Return the (X, Y) coordinate for the center point of the cell that contains the specified text.  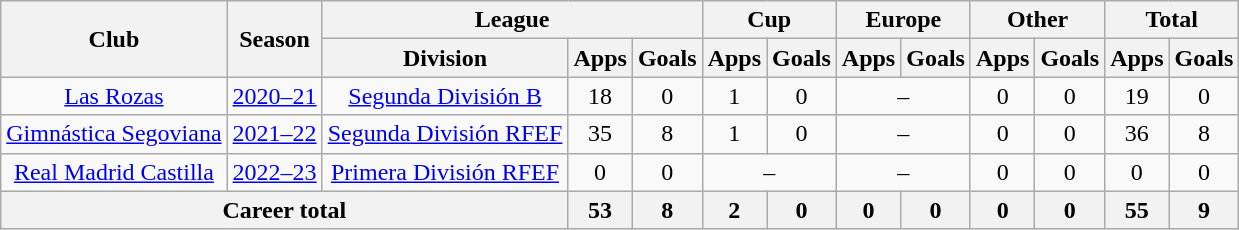
Season (274, 39)
35 (600, 134)
Europe (903, 20)
Total (1172, 20)
Segunda División RFEF (445, 134)
2020–21 (274, 96)
Gimnástica Segoviana (114, 134)
League (512, 20)
19 (1137, 96)
2022–23 (274, 172)
Real Madrid Castilla (114, 172)
53 (600, 210)
Club (114, 39)
18 (600, 96)
2021–22 (274, 134)
9 (1204, 210)
Cup (769, 20)
Division (445, 58)
2 (734, 210)
Career total (284, 210)
Las Rozas (114, 96)
55 (1137, 210)
Other (1037, 20)
Segunda División B (445, 96)
Primera División RFEF (445, 172)
36 (1137, 134)
